Identify which cell holds the provided text, then report its [X, Y] central coordinate. 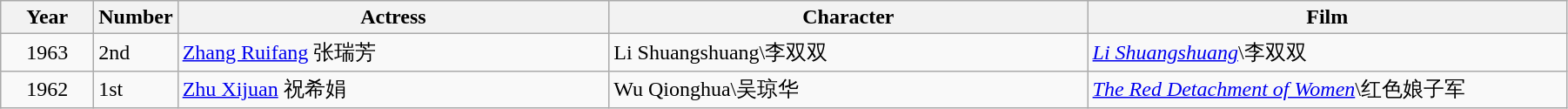
Zhu Xijuan 祝希娟 [393, 89]
1st [136, 89]
Film [1327, 17]
Zhang Ruifang 张瑞芳 [393, 52]
Character [848, 17]
1963 [47, 52]
Wu Qionghua\吴琼华 [848, 89]
The Red Detachment of Women\红色娘子军 [1327, 89]
2nd [136, 52]
1962 [47, 89]
Year [47, 17]
Number [136, 17]
Actress [393, 17]
